Identify which cell holds the provided text, then report its (x, y) central coordinate. 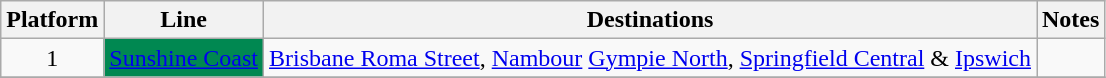
Line (184, 20)
Notes (1070, 20)
Brisbane Roma Street, Nambour Gympie North, Springfield Central & Ipswich (650, 58)
1 (52, 58)
Platform (52, 20)
Sunshine Coast (184, 58)
Destinations (650, 20)
